Locate the cell with the specified text and output its [X, Y] center coordinate. 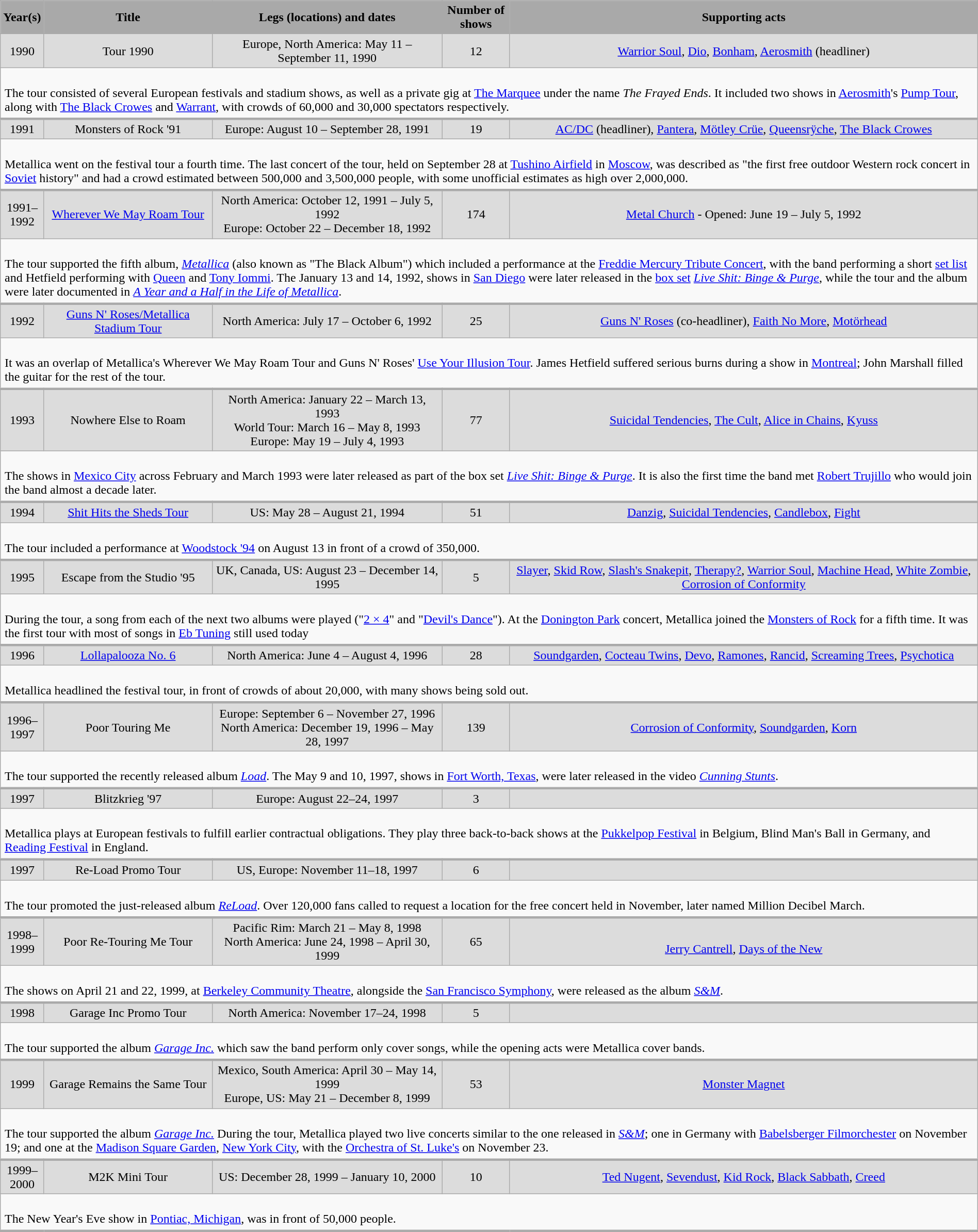
Tour 1990 [128, 51]
6 [476, 870]
Europe, North America: May 11 – September 11, 1990 [327, 51]
Soundgarden, Cocteau Twins, Devo, Ramones, Rancid, Screaming Trees, Psychotica [744, 655]
3 [476, 798]
1996–1997 [22, 727]
1993 [22, 420]
US: May 28 – August 21, 1994 [327, 512]
AC/DC (headliner), Pantera, Mötley Crüe, Queensrÿche, The Black Crowes [744, 129]
1999–2000 [22, 1176]
12 [476, 51]
Wherever We May Roam Tour [128, 214]
Poor Re-Touring Me Tour [128, 942]
Mexico, South America: April 30 – May 14, 1999 Europe, US: May 21 – December 8, 1999 [327, 1084]
Poor Touring Me [128, 727]
Year(s) [22, 18]
Jerry Cantrell, Days of the New [744, 942]
Blitzkrieg '97 [128, 798]
Europe: August 22–24, 1997 [327, 798]
North America: January 22 – March 13, 1993 World Tour: March 16 – May 8, 1993 Europe: May 19 – July 4, 1993 [327, 420]
Escape from the Studio '95 [128, 577]
Monster Magnet [744, 1084]
51 [476, 512]
North America: June 4 – August 4, 1996 [327, 655]
10 [476, 1176]
Ted Nugent, Sevendust, Kid Rock, Black Sabbath, Creed [744, 1176]
Shit Hits the Sheds Tour [128, 512]
139 [476, 727]
Title [128, 18]
28 [476, 655]
Warrior Soul, Dio, Bonham, Aerosmith (headliner) [744, 51]
Number ofshows [476, 18]
Guns N' Roses (co-headliner), Faith No More, Motörhead [744, 321]
1998–1999 [22, 942]
Europe: September 6 – November 27, 1996 North America: December 19, 1996 – May 28, 1997 [327, 727]
North America: November 17–24, 1998 [327, 1013]
1991 [22, 129]
Danzig, Suicidal Tendencies, Candlebox, Fight [744, 512]
North America: October 12, 1991 – July 5, 1992 Europe: October 22 – December 18, 1992 [327, 214]
77 [476, 420]
Metallica headlined the festival tour, in front of crowds of about 20,000, with many shows being sold out. [489, 684]
Supporting acts [744, 18]
1996 [22, 655]
1995 [22, 577]
Garage Remains the Same Tour [128, 1084]
UK, Canada, US: August 23 – December 14, 1995 [327, 577]
Nowhere Else to Roam [128, 420]
Legs (locations) and dates [327, 18]
1992 [22, 321]
Pacific Rim: March 21 – May 8, 1998 North America: June 24, 1998 – April 30, 1999 [327, 942]
Europe: August 10 – September 28, 1991 [327, 129]
Re-Load Promo Tour [128, 870]
65 [476, 942]
The tour included a performance at Woodstock '94 on August 13 in front of a crowd of 350,000. [489, 541]
Guns N' Roses/Metallica Stadium Tour [128, 321]
53 [476, 1084]
The New Year's Eve show in Pontiac, Michigan, was in front of 50,000 people. [489, 1212]
19 [476, 129]
The shows on April 21 and 22, 1999, at Berkeley Community Theatre, alongside the San Francisco Symphony, were released as the album S&M. [489, 984]
North America: July 17 – October 6, 1992 [327, 321]
Lollapalooza No. 6 [128, 655]
1991–1992 [22, 214]
Garage Inc Promo Tour [128, 1013]
Corrosion of Conformity, Soundgarden, Korn [744, 727]
M2K Mini Tour [128, 1176]
Slayer, Skid Row, Slash's Snakepit, Therapy?, Warrior Soul, Machine Head, White Zombie, Corrosion of Conformity [744, 577]
Metal Church - Opened: June 19 – July 5, 1992 [744, 214]
US, Europe: November 11–18, 1997 [327, 870]
1999 [22, 1084]
Monsters of Rock '91 [128, 129]
174 [476, 214]
25 [476, 321]
US: December 28, 1999 – January 10, 2000 [327, 1176]
1994 [22, 512]
1990 [22, 51]
Suicidal Tendencies, The Cult, Alice in Chains, Kyuss [744, 420]
1998 [22, 1013]
The tour supported the album Garage Inc. which saw the band perform only cover songs, while the opening acts were Metallica cover bands. [489, 1042]
